Return (X, Y) of the center of cell containing provided text 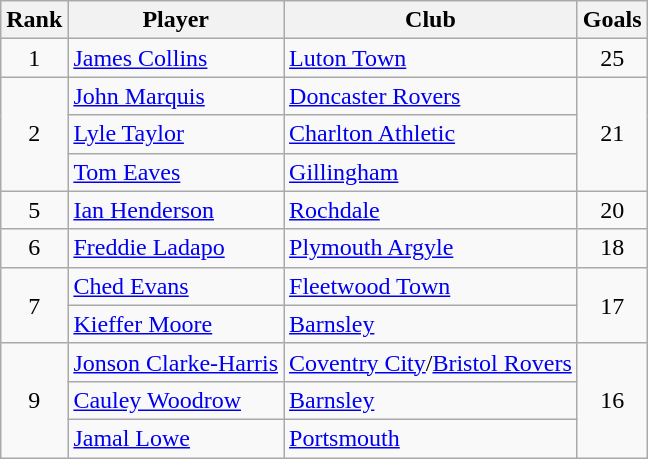
Player (176, 20)
21 (612, 134)
20 (612, 210)
Club (431, 20)
Tom Eaves (176, 172)
Portsmouth (431, 438)
6 (34, 248)
John Marquis (176, 96)
7 (34, 305)
Jonson Clarke-Harris (176, 362)
Fleetwood Town (431, 286)
Rank (34, 20)
9 (34, 400)
Gillingham (431, 172)
18 (612, 248)
Cauley Woodrow (176, 400)
Coventry City/Bristol Rovers (431, 362)
1 (34, 58)
5 (34, 210)
25 (612, 58)
Ian Henderson (176, 210)
James Collins (176, 58)
16 (612, 400)
Freddie Ladapo (176, 248)
Charlton Athletic (431, 134)
Ched Evans (176, 286)
Lyle Taylor (176, 134)
Doncaster Rovers (431, 96)
Rochdale (431, 210)
17 (612, 305)
Kieffer Moore (176, 324)
2 (34, 134)
Luton Town (431, 58)
Goals (612, 20)
Plymouth Argyle (431, 248)
Jamal Lowe (176, 438)
